Provide the (X, Y) coordinate of the cell's center where the given text is located.  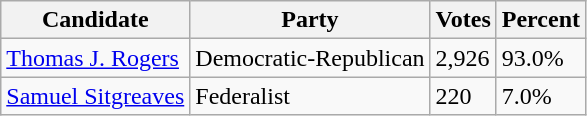
Votes (463, 20)
93.0% (540, 58)
Percent (540, 20)
Samuel Sitgreaves (96, 96)
Thomas J. Rogers (96, 58)
Democratic-Republican (310, 58)
7.0% (540, 96)
2,926 (463, 58)
Candidate (96, 20)
Federalist (310, 96)
220 (463, 96)
Party (310, 20)
